Detect which cell encompasses the target text, then output its [X, Y] center coordinate. 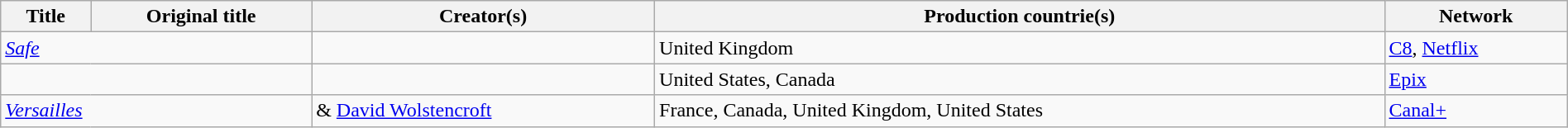
Network [1475, 17]
Canal+ [1475, 111]
Versailles [156, 111]
United States, Canada [1020, 79]
& David Wolstencroft [483, 111]
Epix [1475, 79]
United Kingdom [1020, 48]
Production countrie(s) [1020, 17]
Title [46, 17]
C8, Netflix [1475, 48]
Creator(s) [483, 17]
France, Canada, United Kingdom, United States [1020, 111]
Original title [202, 17]
Safe [156, 48]
